Output the (x, y) coordinate of the center of the cell containing the given text.  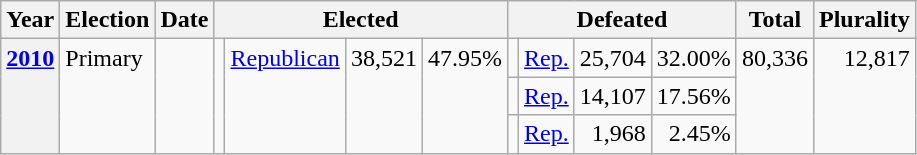
Defeated (622, 20)
17.56% (694, 96)
25,704 (612, 58)
1,968 (612, 134)
Elected (361, 20)
32.00% (694, 58)
Republican (285, 96)
2.45% (694, 134)
47.95% (464, 96)
38,521 (384, 96)
2010 (30, 96)
Year (30, 20)
Plurality (864, 20)
Total (774, 20)
14,107 (612, 96)
Election (108, 20)
12,817 (864, 96)
80,336 (774, 96)
Date (184, 20)
Primary (108, 96)
